Return [x, y] of the center of cell containing provided text 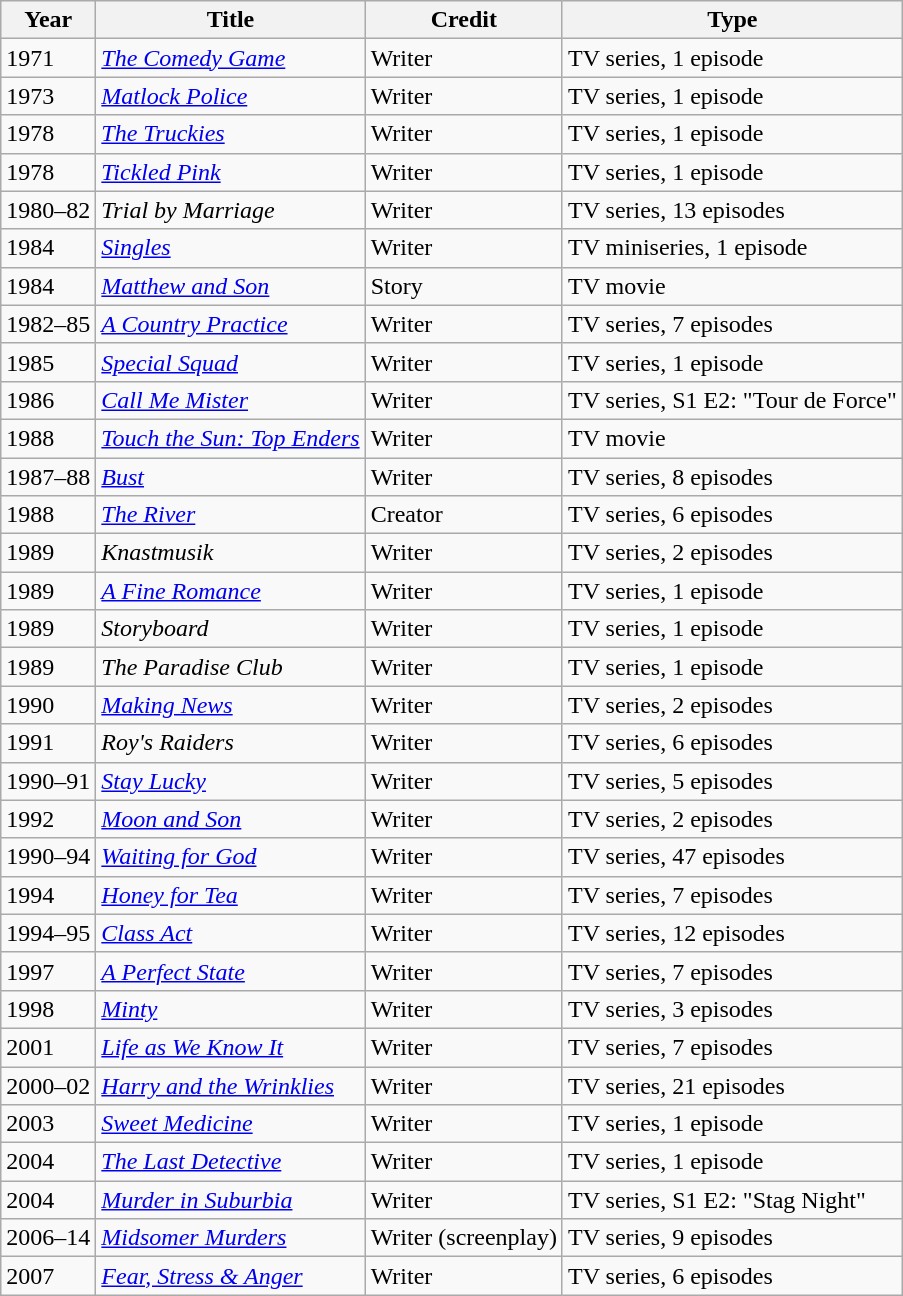
Moon and Son [230, 819]
The Truckies [230, 134]
Creator [464, 515]
Credit [464, 20]
The Paradise Club [230, 667]
Storyboard [230, 629]
2007 [48, 1276]
Matlock Police [230, 96]
TV series, 5 episodes [732, 781]
The Comedy Game [230, 58]
1986 [48, 400]
Murder in Suburbia [230, 1200]
A Perfect State [230, 971]
Special Squad [230, 362]
Title [230, 20]
2006–14 [48, 1238]
TV series, 8 episodes [732, 477]
Roy's Raiders [230, 743]
Minty [230, 1009]
1990–94 [48, 857]
Harry and the Wrinklies [230, 1085]
Trial by Marriage [230, 210]
Singles [230, 248]
A Fine Romance [230, 591]
1987–88 [48, 477]
1982–85 [48, 324]
1998 [48, 1009]
TV series, S1 E2: "Tour de Force" [732, 400]
Touch the Sun: Top Enders [230, 438]
TV series, S1 E2: "Stag Night" [732, 1200]
Fear, Stress & Anger [230, 1276]
Honey for Tea [230, 895]
Type [732, 20]
2001 [48, 1047]
TV series, 21 episodes [732, 1085]
1997 [48, 971]
1973 [48, 96]
Call Me Mister [230, 400]
TV miniseries, 1 episode [732, 248]
1994–95 [48, 933]
Bust [230, 477]
Story [464, 286]
Making News [230, 705]
TV series, 12 episodes [732, 933]
Life as We Know It [230, 1047]
Stay Lucky [230, 781]
2003 [48, 1124]
Year [48, 20]
Sweet Medicine [230, 1124]
1980–82 [48, 210]
1990–91 [48, 781]
Waiting for God [230, 857]
1990 [48, 705]
1991 [48, 743]
TV series, 9 episodes [732, 1238]
The Last Detective [230, 1162]
Knastmusik [230, 553]
Class Act [230, 933]
2000–02 [48, 1085]
TV series, 47 episodes [732, 857]
1994 [48, 895]
Matthew and Son [230, 286]
A Country Practice [230, 324]
Midsomer Murders [230, 1238]
The River [230, 515]
1971 [48, 58]
TV series, 3 episodes [732, 1009]
Writer (screenplay) [464, 1238]
Tickled Pink [230, 172]
1985 [48, 362]
1992 [48, 819]
TV series, 13 episodes [732, 210]
